Find where the given text appears and provide that cell's center as (X, Y) coordinate. 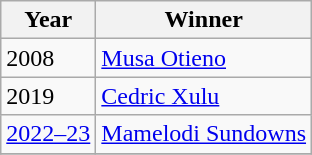
Musa Otieno (204, 58)
Cedric Xulu (204, 96)
Year (48, 20)
2019 (48, 96)
2022–23 (48, 134)
Winner (204, 20)
Mamelodi Sundowns (204, 134)
2008 (48, 58)
